Extract the (X, Y) coordinate from the center of the cell holding the provided text.  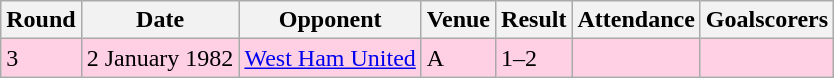
1–2 (534, 58)
Round (41, 20)
Opponent (330, 20)
West Ham United (330, 58)
Goalscorers (766, 20)
Date (160, 20)
2 January 1982 (160, 58)
A (458, 58)
Venue (458, 20)
Attendance (636, 20)
3 (41, 58)
Result (534, 20)
